Determine the (x, y) coordinate at the center of the cell enclosing the given text.  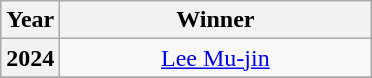
Winner (216, 20)
Lee Mu-jin (216, 58)
2024 (30, 58)
Year (30, 20)
